Locate the cell with the specified text and output its (X, Y) center coordinate. 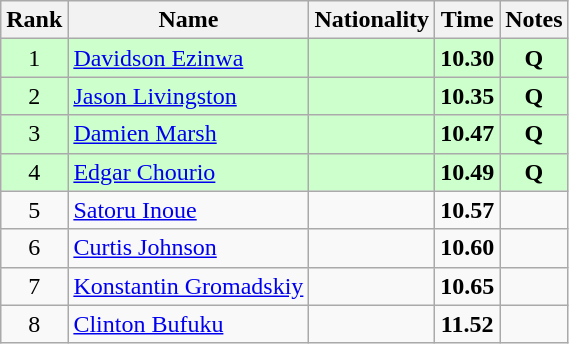
Curtis Johnson (188, 248)
Nationality (372, 20)
Edgar Chourio (188, 172)
3 (34, 134)
Rank (34, 20)
Clinton Bufuku (188, 324)
7 (34, 286)
Notes (534, 20)
10.60 (468, 248)
10.65 (468, 286)
Time (468, 20)
8 (34, 324)
11.52 (468, 324)
Konstantin Gromadskiy (188, 286)
Name (188, 20)
10.49 (468, 172)
10.47 (468, 134)
6 (34, 248)
Davidson Ezinwa (188, 58)
10.30 (468, 58)
10.57 (468, 210)
1 (34, 58)
2 (34, 96)
Satoru Inoue (188, 210)
4 (34, 172)
10.35 (468, 96)
5 (34, 210)
Damien Marsh (188, 134)
Jason Livingston (188, 96)
